Determine the (x, y) coordinate at the center of the cell enclosing the given text.  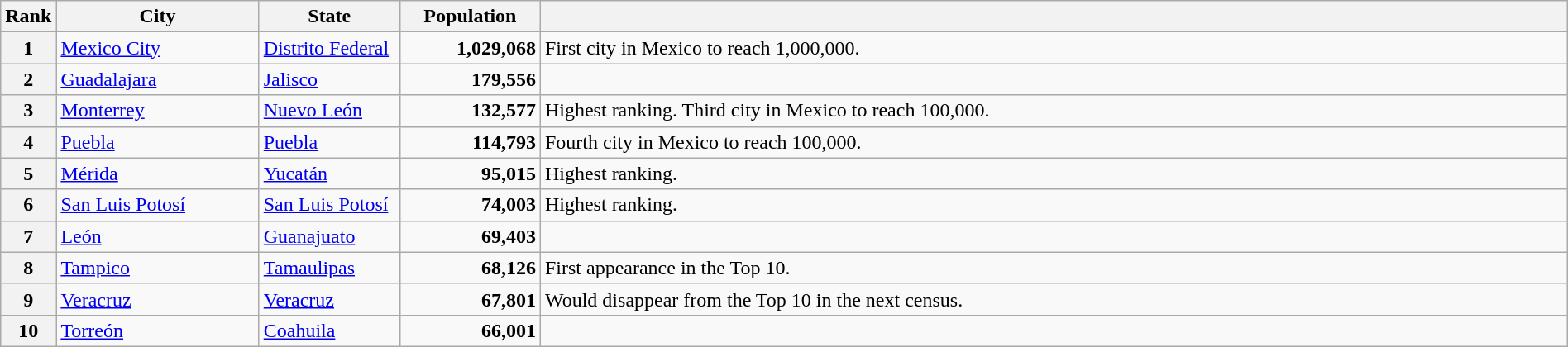
Torreón (157, 330)
1 (28, 48)
Would disappear from the Top 10 in the next census. (1054, 299)
68,126 (470, 268)
114,793 (470, 142)
69,403 (470, 236)
Tamaulipas (329, 268)
95,015 (470, 173)
Coahuila (329, 330)
First appearance in the Top 10. (1054, 268)
Guadalajara (157, 79)
Yucatán (329, 173)
74,003 (470, 205)
179,556 (470, 79)
5 (28, 173)
7 (28, 236)
León (157, 236)
Fourth city in Mexico to reach 100,000. (1054, 142)
Mexico City (157, 48)
1,029,068 (470, 48)
9 (28, 299)
Monterrey (157, 111)
Population (470, 17)
10 (28, 330)
State (329, 17)
4 (28, 142)
Jalisco (329, 79)
Highest ranking. Third city in Mexico to reach 100,000. (1054, 111)
66,001 (470, 330)
67,801 (470, 299)
Rank (28, 17)
8 (28, 268)
First city in Mexico to reach 1,000,000. (1054, 48)
Distrito Federal (329, 48)
City (157, 17)
6 (28, 205)
3 (28, 111)
2 (28, 79)
Guanajuato (329, 236)
Mérida (157, 173)
Tampico (157, 268)
132,577 (470, 111)
Nuevo León (329, 111)
